Find where the given text appears and provide that cell's center as [X, Y] coordinate. 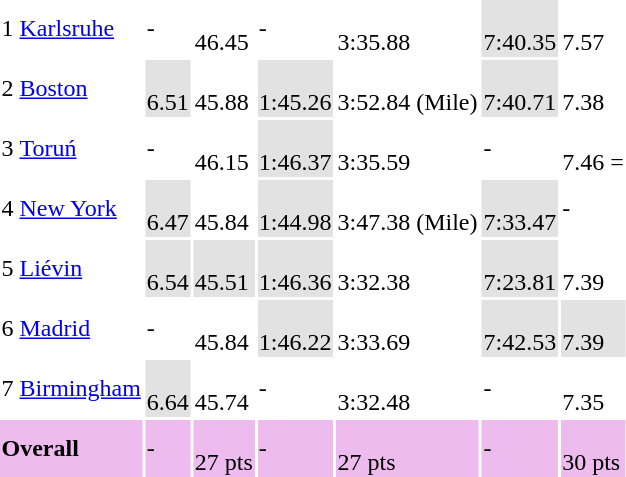
7:40.71 [520, 88]
1:45.26 [295, 88]
Liévin [80, 268]
Toruń [80, 148]
46.45 [224, 28]
6.64 [168, 388]
Birmingham [80, 388]
Overall [71, 448]
30 pts [594, 448]
7:23.81 [520, 268]
7.46 = [594, 148]
6.47 [168, 208]
7.57 [594, 28]
Karlsruhe [80, 28]
5 [8, 268]
3:32.38 [408, 268]
Boston [80, 88]
45.88 [224, 88]
3:47.38 (Mile) [408, 208]
1:46.37 [295, 148]
3:52.84 (Mile) [408, 88]
1:44.98 [295, 208]
7:42.53 [520, 328]
7.38 [594, 88]
1:46.36 [295, 268]
7:40.35 [520, 28]
45.51 [224, 268]
2 [8, 88]
46.15 [224, 148]
3:33.69 [408, 328]
3:35.88 [408, 28]
7 [8, 388]
3:32.48 [408, 388]
New York [80, 208]
6 [8, 328]
3 [8, 148]
Madrid [80, 328]
1 [8, 28]
6.51 [168, 88]
45.74 [224, 388]
4 [8, 208]
7.35 [594, 388]
7:33.47 [520, 208]
6.54 [168, 268]
3:35.59 [408, 148]
1:46.22 [295, 328]
